Capture the cell that displays the provided text and extract its (X, Y) central coordinate. 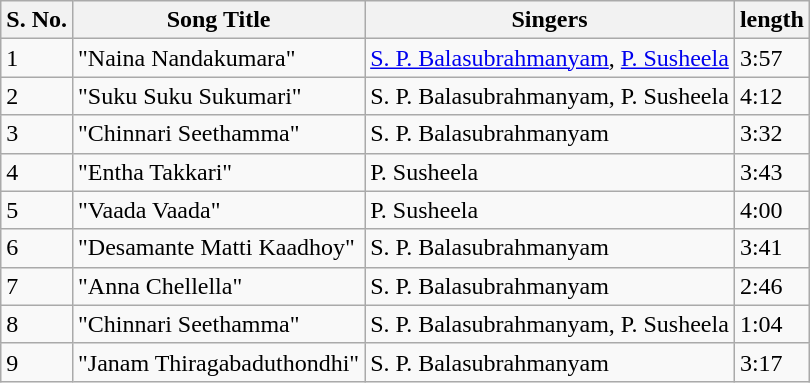
"Vaada Vaada" (218, 210)
"Desamante Matti Kaadhoy" (218, 248)
9 (37, 362)
"Anna Chellella" (218, 286)
"Naina Nandakumara" (218, 58)
3:32 (772, 134)
2:46 (772, 286)
length (772, 20)
"Suku Suku Sukumari" (218, 96)
1:04 (772, 324)
3:17 (772, 362)
5 (37, 210)
6 (37, 248)
2 (37, 96)
"Entha Takkari" (218, 172)
3:57 (772, 58)
8 (37, 324)
Song Title (218, 20)
4:00 (772, 210)
4:12 (772, 96)
4 (37, 172)
1 (37, 58)
7 (37, 286)
S. No. (37, 20)
3:41 (772, 248)
"Janam Thiragabaduthondhi" (218, 362)
Singers (550, 20)
3:43 (772, 172)
3 (37, 134)
